Output the (X, Y) coordinate of the center of the cell containing the given text.  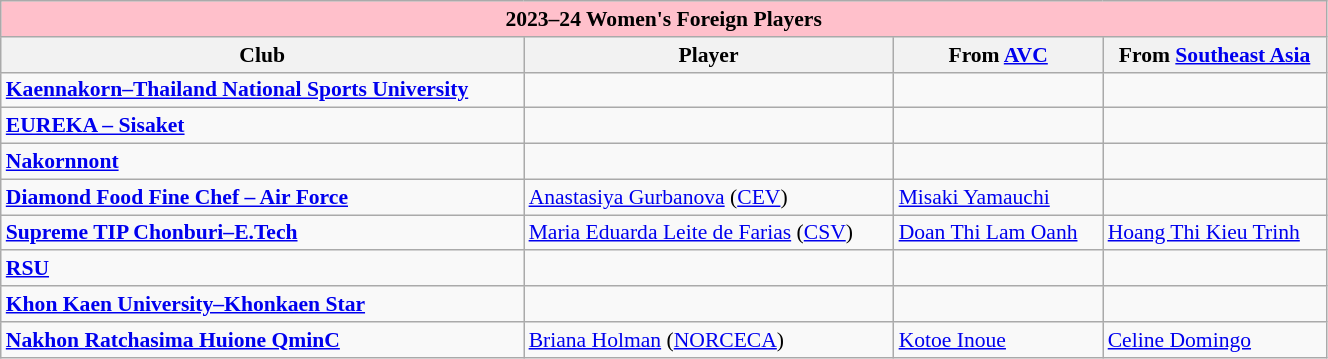
Briana Holman (NORCECA) (709, 340)
Khon Kaen University–Khonkaen Star (262, 304)
Celine Domingo (1215, 340)
Diamond Food Fine Chef – Air Force (262, 197)
Doan Thi Lam Oanh (998, 233)
RSU (262, 269)
Nakhon Ratchasima Huione QminC (262, 340)
Hoang Thi Kieu Trinh (1215, 233)
Misaki Yamauchi (998, 197)
Kaennakorn–Thailand National Sports University (262, 90)
Maria Eduarda Leite de Farias (CSV) (709, 233)
Anastasiya Gurbanova (CEV) (709, 197)
Supreme TIP Chonburi–E.Tech (262, 233)
Player (709, 55)
Kotoe Inoue (998, 340)
From Southeast Asia (1215, 55)
Nakornnont (262, 162)
Club (262, 55)
EUREKA – Sisaket (262, 126)
From AVC (998, 55)
2023–24 Women's Foreign Players (664, 19)
